Detect which cell encompasses the target text, then output its [X, Y] center coordinate. 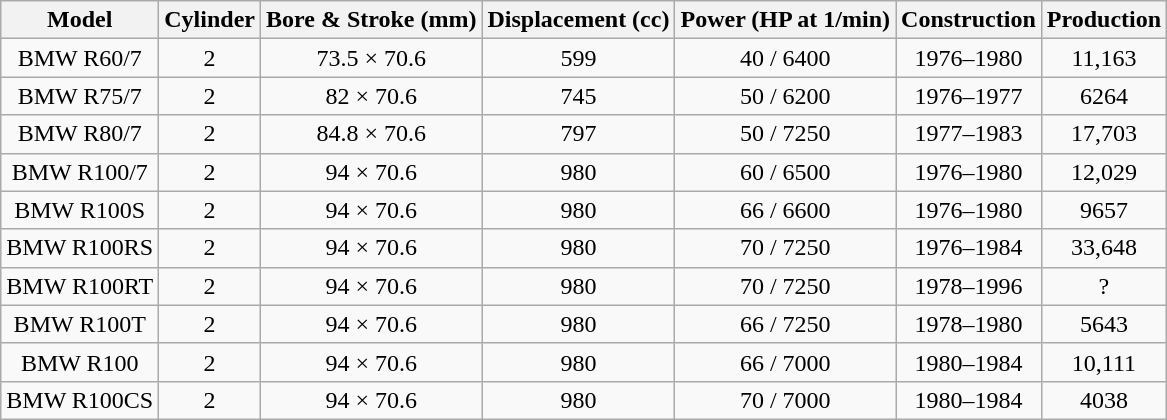
66 / 6600 [786, 210]
1978–1996 [969, 286]
1976–1977 [969, 96]
1978–1980 [969, 324]
BMW R100 [80, 362]
Cylinder [210, 20]
Production [1104, 20]
73.5 × 70.6 [370, 58]
60 / 6500 [786, 172]
1977–1983 [969, 134]
797 [578, 134]
5643 [1104, 324]
Bore & Stroke (mm) [370, 20]
BMW R60/7 [80, 58]
84.8 × 70.6 [370, 134]
4038 [1104, 400]
BMW R100/7 [80, 172]
17,703 [1104, 134]
BMW R100RS [80, 248]
BMW R100S [80, 210]
10,111 [1104, 362]
1976–1984 [969, 248]
66 / 7000 [786, 362]
70 / 7000 [786, 400]
745 [578, 96]
50 / 7250 [786, 134]
50 / 6200 [786, 96]
33,648 [1104, 248]
6264 [1104, 96]
Model [80, 20]
Power (HP at 1/min) [786, 20]
82 × 70.6 [370, 96]
Construction [969, 20]
BMW R100T [80, 324]
9657 [1104, 210]
599 [578, 58]
12,029 [1104, 172]
11,163 [1104, 58]
BMW R80/7 [80, 134]
BMW R75/7 [80, 96]
BMW R100RT [80, 286]
66 / 7250 [786, 324]
Displacement (cc) [578, 20]
? [1104, 286]
BMW R100CS [80, 400]
40 / 6400 [786, 58]
